Identify which cell holds the provided text, then report its (X, Y) central coordinate. 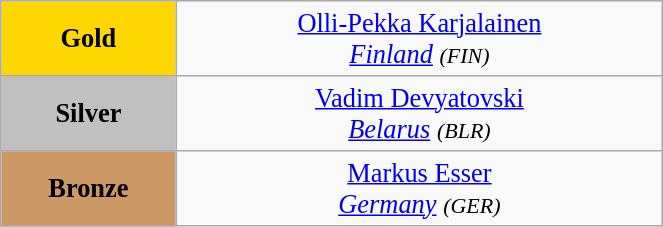
Olli-Pekka KarjalainenFinland (FIN) (420, 38)
Gold (88, 38)
Vadim DevyatovskiBelarus (BLR) (420, 112)
Bronze (88, 188)
Silver (88, 112)
Markus EsserGermany (GER) (420, 188)
